From the cell containing the given text, extract its center point as [X, Y] coordinate. 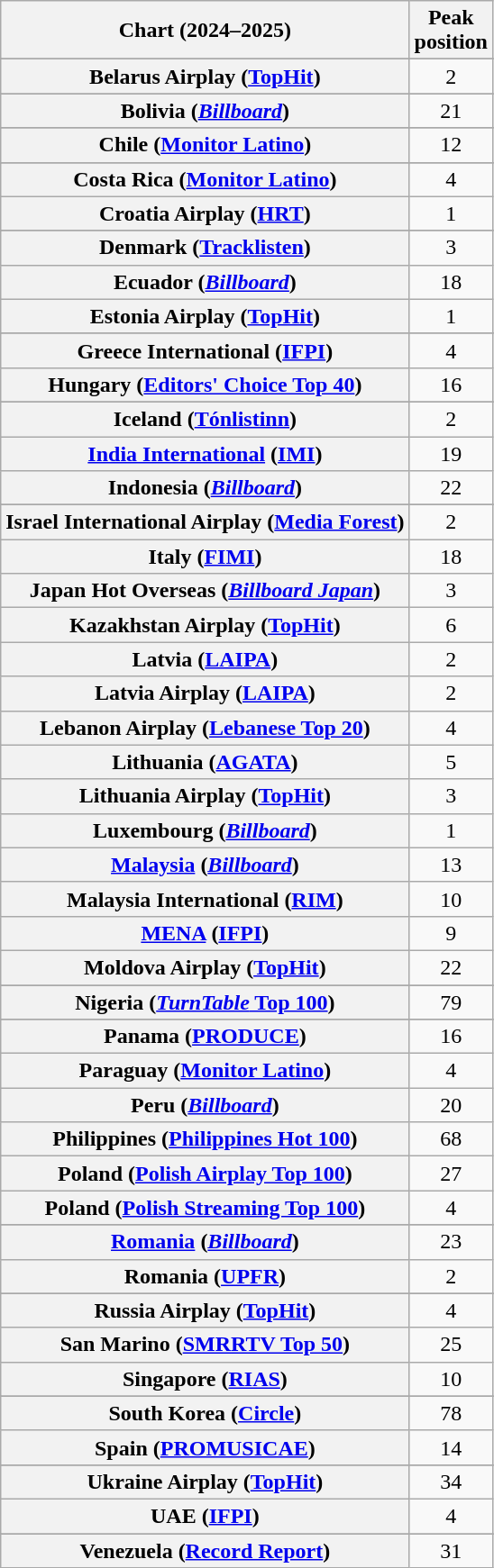
Peakposition [451, 31]
Peru (Billboard) [206, 1105]
Costa Rica (Monitor Latino) [206, 179]
Greece International (IFPI) [206, 350]
UAE (IFPI) [206, 1516]
Spain (PROMUSICAE) [206, 1447]
Paraguay (Monitor Latino) [206, 1071]
78 [451, 1413]
68 [451, 1139]
12 [451, 145]
Italy (FIMI) [206, 557]
Iceland (Tónlistinn) [206, 419]
Lithuania (AGATA) [206, 762]
San Marino (SMRRTV Top 50) [206, 1345]
23 [451, 1242]
Indonesia (Billboard) [206, 488]
9 [451, 933]
Venezuela (Record Report) [206, 1550]
Chile (Monitor Latino) [206, 145]
Romania (UPFR) [206, 1276]
Malaysia (Billboard) [206, 865]
Israel International Airplay (Media Forest) [206, 522]
21 [451, 111]
Poland (Polish Streaming Top 100) [206, 1208]
Romania (Billboard) [206, 1242]
South Korea (Circle) [206, 1413]
Estonia Airplay (TopHit) [206, 316]
19 [451, 453]
31 [451, 1550]
Bolivia (Billboard) [206, 111]
Japan Hot Overseas (Billboard Japan) [206, 591]
34 [451, 1482]
Kazakhstan Airplay (TopHit) [206, 625]
Chart (2024–2025) [206, 31]
MENA (IFPI) [206, 933]
Russia Airplay (TopHit) [206, 1310]
79 [451, 1002]
Moldova Airplay (TopHit) [206, 967]
Singapore (RIAS) [206, 1379]
20 [451, 1105]
6 [451, 625]
India International (IMI) [206, 453]
5 [451, 762]
Ecuador (Billboard) [206, 282]
Malaysia International (RIM) [206, 899]
Lebanon Airplay (Lebanese Top 20) [206, 728]
Nigeria (TurnTable Top 100) [206, 1002]
Latvia Airplay (LAIPA) [206, 693]
Belarus Airplay (TopHit) [206, 77]
27 [451, 1174]
Panama (PRODUCE) [206, 1037]
14 [451, 1447]
Ukraine Airplay (TopHit) [206, 1482]
Philippines (Philippines Hot 100) [206, 1139]
Latvia (LAIPA) [206, 659]
Lithuania Airplay (TopHit) [206, 796]
Poland (Polish Airplay Top 100) [206, 1174]
Luxembourg (Billboard) [206, 830]
Hungary (Editors' Choice Top 40) [206, 385]
13 [451, 865]
Croatia Airplay (HRT) [206, 213]
Denmark (Tracklisten) [206, 248]
25 [451, 1345]
